From the cell containing the given text, extract its center point as [x, y] coordinate. 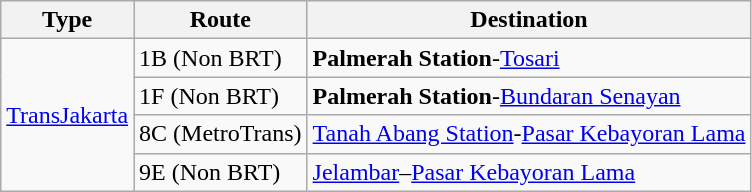
Palmerah Station-Tosari [529, 58]
1B (Non BRT) [221, 58]
1F (Non BRT) [221, 96]
Route [221, 20]
8C (MetroTrans) [221, 134]
Destination [529, 20]
Tanah Abang Station-Pasar Kebayoran Lama [529, 134]
TransJakarta [68, 115]
Type [68, 20]
Jelambar–Pasar Kebayoran Lama [529, 172]
Palmerah Station-Bundaran Senayan [529, 96]
9E (Non BRT) [221, 172]
